Search for the cell housing the specified text and yield its [X, Y] center coordinate. 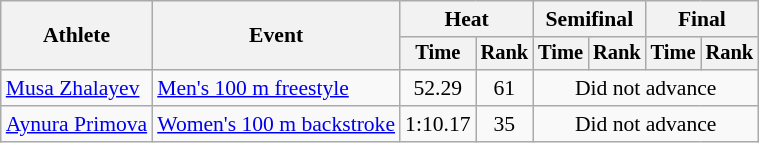
Musa Zhalayev [76, 88]
52.29 [438, 88]
Men's 100 m freestyle [276, 88]
Semifinal [589, 19]
Final [702, 19]
Athlete [76, 36]
Event [276, 36]
Aynura Primova [76, 124]
61 [505, 88]
1:10.17 [438, 124]
Women's 100 m backstroke [276, 124]
35 [505, 124]
Heat [466, 19]
